Locate the cell with the specified text and output its (X, Y) center coordinate. 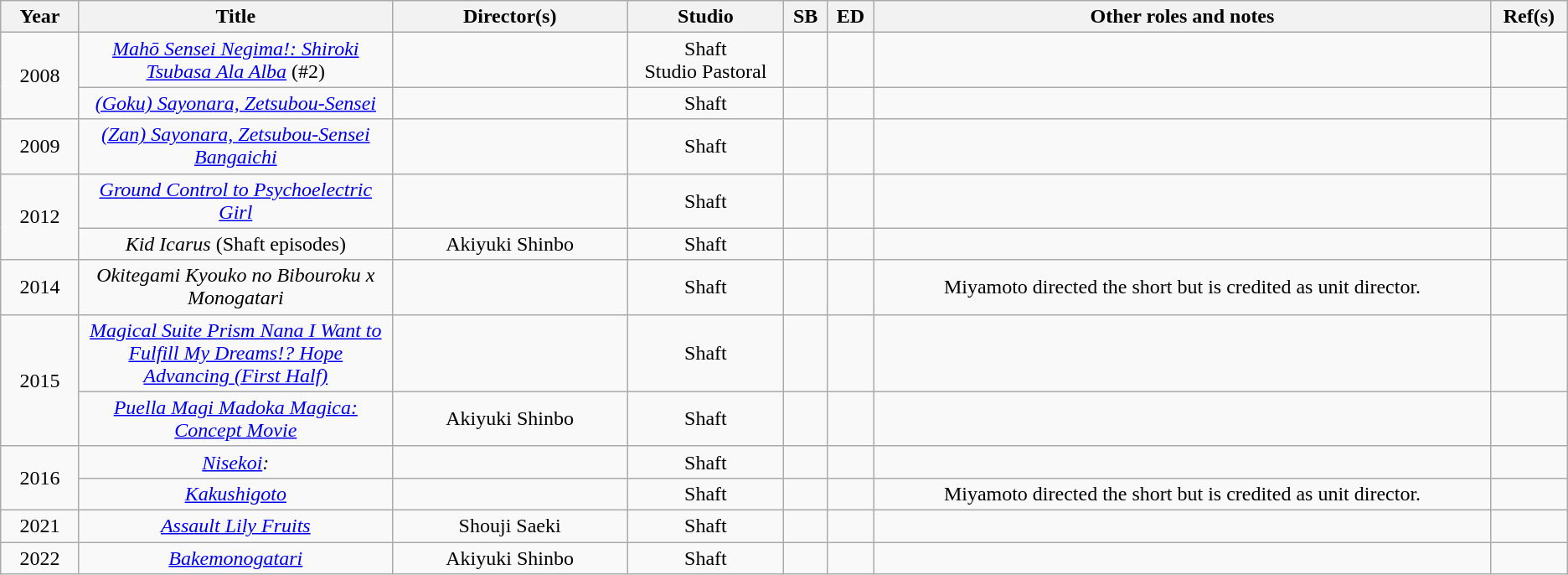
Kid Icarus (Shaft episodes) (235, 244)
Mahō Sensei Negima!: Shiroki Tsubasa Ala Alba (#2) (235, 60)
SB (806, 17)
Ref(s) (1529, 17)
Other roles and notes (1183, 17)
2015 (40, 381)
(Goku) Sayonara, Zetsubou-Sensei (235, 103)
ShaftStudio Pastoral (705, 60)
Puella Magi Madoka Magica: Concept Movie (235, 419)
Director(s) (509, 17)
Shouji Saeki (509, 526)
2008 (40, 75)
Assault Lily Fruits (235, 526)
2012 (40, 216)
2022 (40, 557)
Okitegami Kyouko no Bibouroku x Monogatari (235, 287)
Magical Suite Prism Nana I Want to Fulfill My Dreams!? Hope Advancing (First Half) (235, 353)
2021 (40, 526)
Title (235, 17)
Kakushigoto (235, 494)
2016 (40, 478)
Ground Control to Psychoelectric Girl (235, 201)
(Zan) Sayonara, Zetsubou-Sensei Bangaichi (235, 146)
2014 (40, 287)
Year (40, 17)
Nisekoi: (235, 462)
Bakemonogatari (235, 557)
2009 (40, 146)
ED (850, 17)
Studio (705, 17)
